Find where the given text appears and provide that cell's center as (x, y) coordinate. 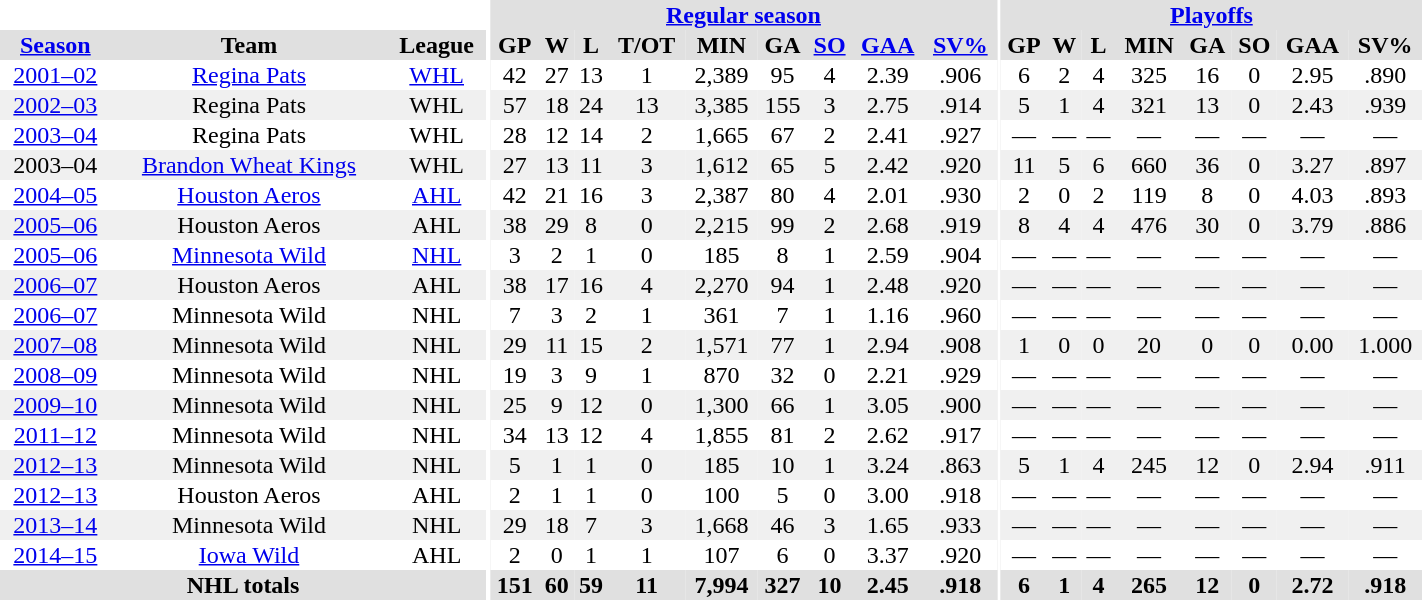
2014–15 (56, 555)
3,385 (722, 105)
2.95 (1313, 75)
2011–12 (56, 435)
2,215 (722, 225)
3.79 (1313, 225)
2.42 (888, 165)
Regular season (744, 15)
100 (722, 495)
1.65 (888, 525)
20 (1150, 345)
265 (1150, 585)
1.16 (888, 315)
1,571 (722, 345)
476 (1150, 225)
57 (515, 105)
.917 (960, 435)
3.00 (888, 495)
League (436, 45)
151 (515, 585)
2.43 (1313, 105)
2,270 (722, 285)
99 (783, 225)
3.27 (1313, 165)
36 (1207, 165)
4.03 (1313, 195)
14 (591, 135)
.914 (960, 105)
2002–03 (56, 105)
245 (1150, 465)
.939 (1385, 105)
46 (783, 525)
361 (722, 315)
3.24 (888, 465)
59 (591, 585)
Iowa Wild (249, 555)
2.48 (888, 285)
.893 (1385, 195)
1,300 (722, 405)
25 (515, 405)
Brandon Wheat Kings (249, 165)
.890 (1385, 75)
2013–14 (56, 525)
95 (783, 75)
2004–05 (56, 195)
107 (722, 555)
24 (591, 105)
2.62 (888, 435)
325 (1150, 75)
2.75 (888, 105)
2.59 (888, 255)
7,994 (722, 585)
2.41 (888, 135)
.900 (960, 405)
.927 (960, 135)
3.05 (888, 405)
2.39 (888, 75)
2,387 (722, 195)
Team (249, 45)
.904 (960, 255)
34 (515, 435)
2.01 (888, 195)
1,665 (722, 135)
.960 (960, 315)
60 (557, 585)
2.72 (1313, 585)
660 (1150, 165)
.863 (960, 465)
66 (783, 405)
.897 (1385, 165)
2.21 (888, 375)
0.00 (1313, 345)
32 (783, 375)
155 (783, 105)
15 (591, 345)
67 (783, 135)
81 (783, 435)
2008–09 (56, 375)
1.000 (1385, 345)
17 (557, 285)
1,612 (722, 165)
T/OT (646, 45)
.933 (960, 525)
2.68 (888, 225)
28 (515, 135)
80 (783, 195)
2001–02 (56, 75)
NHL totals (243, 585)
870 (722, 375)
94 (783, 285)
.906 (960, 75)
.886 (1385, 225)
.911 (1385, 465)
21 (557, 195)
1,668 (722, 525)
.930 (960, 195)
65 (783, 165)
327 (783, 585)
2007–08 (56, 345)
30 (1207, 225)
Season (56, 45)
.908 (960, 345)
.919 (960, 225)
1,855 (722, 435)
2009–10 (56, 405)
2,389 (722, 75)
119 (1150, 195)
19 (515, 375)
2.45 (888, 585)
.929 (960, 375)
Playoffs (1212, 15)
77 (783, 345)
321 (1150, 105)
3.37 (888, 555)
